Find where the given text appears and provide that cell's center as [x, y] coordinate. 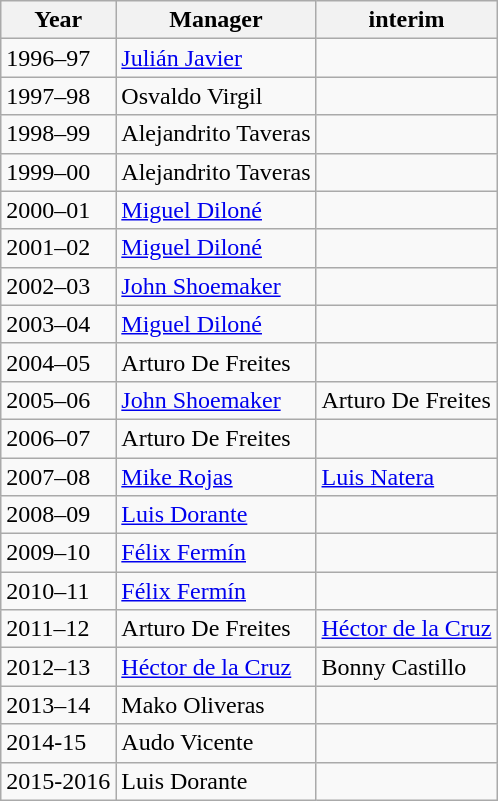
2002–03 [58, 286]
1997–98 [58, 96]
2001–02 [58, 248]
Bonny Castillo [406, 667]
2012–13 [58, 667]
2008–09 [58, 515]
Mike Rojas [216, 477]
2014-15 [58, 743]
1998–99 [58, 134]
Luis Natera [406, 477]
2010–11 [58, 591]
2015-2016 [58, 781]
2011–12 [58, 629]
2009–10 [58, 553]
Manager [216, 20]
2000–01 [58, 210]
2003–04 [58, 324]
2007–08 [58, 477]
Mako Oliveras [216, 705]
1996–97 [58, 58]
2005–06 [58, 400]
1999–00 [58, 172]
Audo Vicente [216, 743]
Julián Javier [216, 58]
Osvaldo Virgil [216, 96]
2006–07 [58, 438]
Year [58, 20]
interim [406, 20]
2013–14 [58, 705]
2004–05 [58, 362]
